Pinpoint the cell where the given text exists, returning its (x, y) midpoint coordinate. 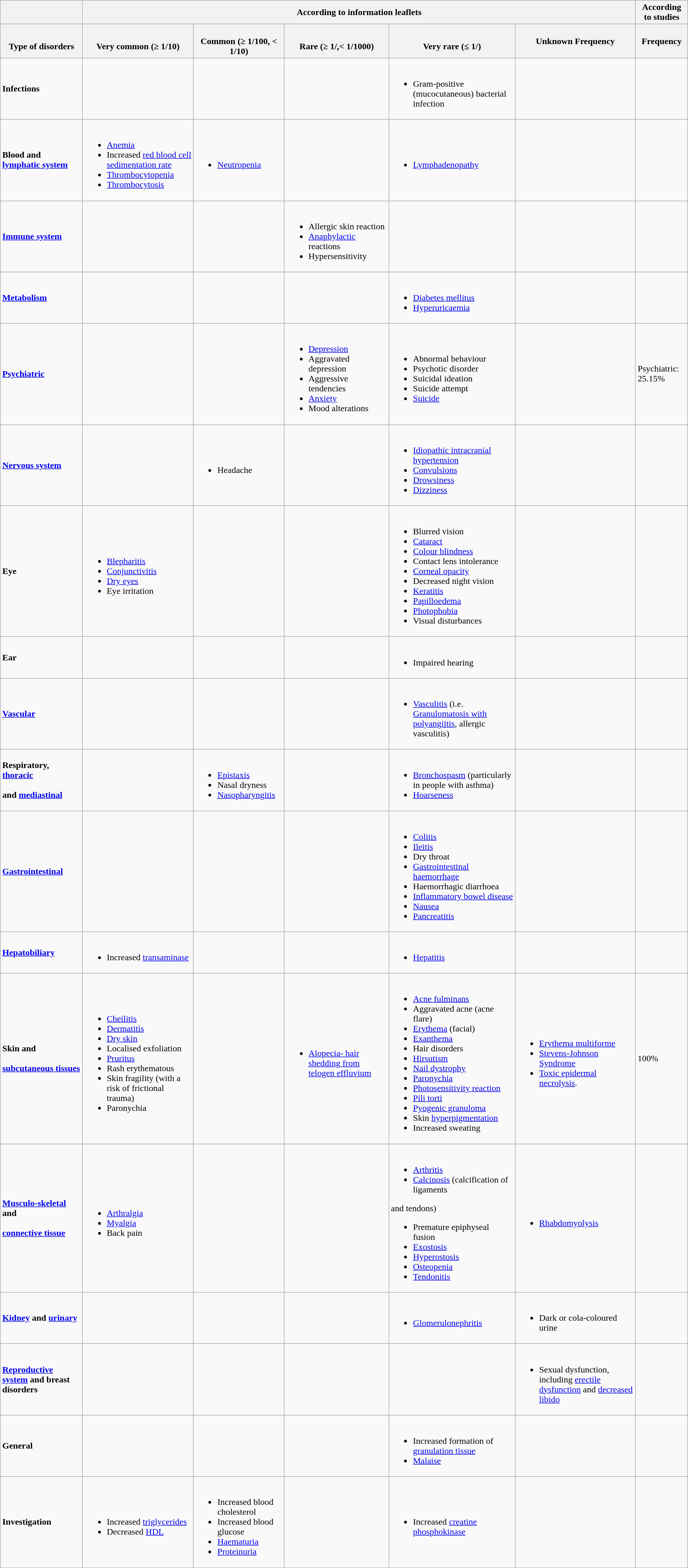
ArthritisCalcinosis (calcification of ligamentsand tendons)Premature epiphyseal fusionExostosisHyperostosisOsteopeniaTendonitis (452, 1218)
CheilitisDermatitisDry skinLocalised exfoliationPruritusRash erythematousSkin fragility (with a risk of frictional trauma)Paronychia (138, 1059)
Psychiatric: 25.15% (662, 374)
Idiopathic intracranial hypertensionConvulsionsDrowsinessDizziness (452, 465)
Nervous system (42, 465)
Eye (42, 571)
Lymphadenopathy (452, 160)
Allergic skin reactionAnaphylactic reactionsHypersensitivity (337, 236)
Infections (42, 89)
ArthralgiaMyalgiaBack pain (138, 1218)
Diabetes mellitusHyperuricaemia (452, 298)
Hepatitis (452, 952)
DepressionAggravated depressionAggressive tendenciesAnxietyMood alterations (337, 374)
Impaired hearing (452, 657)
Increased triglyceridesDecreased HDL (138, 1522)
Increased transaminase (138, 952)
Glomerulonephritis (452, 1318)
Headache (239, 465)
Investigation (42, 1522)
BlepharitisConjunctivitisDry eyesEye irritation (138, 571)
Gram-positive (mucocutaneous) bacterial infection (452, 89)
Musculo-skeletal andconnective tissue (42, 1218)
Gastrointestinal (42, 871)
Rare (≥ 1/,< 1/1000) (337, 41)
Increased blood cholesterolIncreased blood glucoseHaematuriaProteinuria (239, 1522)
Vasculitis (i.e. Granulomatosis with polyangiitis, allergic vasculitis) (452, 714)
Metabolism (42, 298)
Frequency (662, 41)
General (42, 1446)
Respiratory, thoracic and mediastinal (42, 780)
Very common (≥ 1/10) (138, 41)
100% (662, 1059)
Unknown Frequency (575, 41)
Increased creatine phosphokinase (452, 1522)
According to studies (662, 12)
Very rare (≤ 1/) (452, 41)
Blood and lymphatic system (42, 160)
Skin andsubcutaneous tissues (42, 1059)
ColitisIleitisDry throatGastrointestinal haemorrhageHaemorrhagic diarrhoeaInflammatory bowel diseaseNauseaPancreatitis (452, 871)
Rhabdomyolysis (575, 1218)
Psychiatric (42, 374)
According to information leaflets (359, 12)
Vascular (42, 714)
Bronchospasm (particularly in people with asthma)Hoarseness (452, 780)
Type of disorders (42, 41)
EpistaxisNasal drynessNasopharyngitis (239, 780)
Hepatobiliary (42, 952)
Erythema multiformeStevens-Johnson SyndromeToxic epidermal necrolysis. (575, 1059)
Neutropenia (239, 160)
Kidney and urinary (42, 1318)
Ear (42, 657)
Immune system (42, 236)
Alopecia- hair shedding from telogen effluvium (337, 1059)
Common (≥ 1/100, < 1/10) (239, 41)
Abnormal behaviourPsychotic disorderSuicidal ideationSuicide attemptSuicide (452, 374)
AnemiaIncreased red blood cell sedimentation rateThrombocytopeniaThrombocytosis (138, 160)
Sexual dysfunction, including erectile dysfunction and decreased libido (575, 1379)
Reproductive system and breast disorders (42, 1379)
Dark or cola-coloured urine (575, 1318)
Increased formation of granulation tissueMalaise (452, 1446)
